Return [x, y] of the center of cell containing provided text 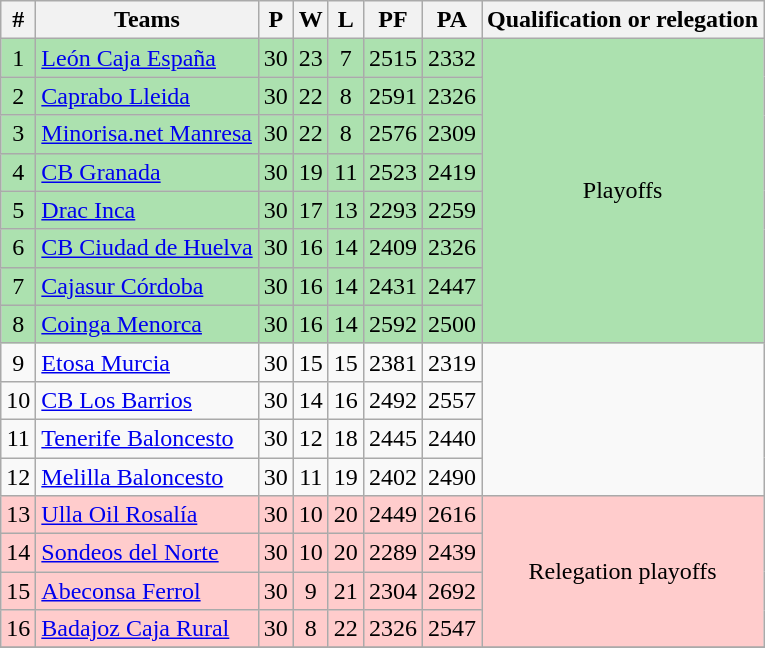
Badajoz Caja Rural [147, 629]
2402 [392, 477]
2409 [392, 248]
2576 [392, 134]
2440 [452, 438]
2692 [452, 591]
CB Ciudad de Huelva [147, 248]
# [18, 20]
2547 [452, 629]
2592 [392, 324]
W [310, 20]
Ulla Oil Rosalía [147, 515]
2515 [392, 58]
León Caja España [147, 58]
2309 [452, 134]
2490 [452, 477]
2500 [452, 324]
CB Granada [147, 172]
23 [310, 58]
PA [452, 20]
5 [18, 210]
Drac Inca [147, 210]
P [276, 20]
6 [18, 248]
Teams [147, 20]
4 [18, 172]
Sondeos del Norte [147, 553]
Abeconsa Ferrol [147, 591]
17 [310, 210]
2289 [392, 553]
2445 [392, 438]
1 [18, 58]
21 [346, 591]
L [346, 20]
CB Los Barrios [147, 400]
2557 [452, 400]
Coinga Menorca [147, 324]
2523 [392, 172]
2304 [392, 591]
2381 [392, 362]
18 [346, 438]
Qualification or relegation [623, 20]
2332 [452, 58]
Playoffs [623, 191]
2319 [452, 362]
Cajasur Córdoba [147, 286]
2431 [392, 286]
2591 [392, 96]
2492 [392, 400]
2447 [452, 286]
2419 [452, 172]
2293 [392, 210]
Etosa Murcia [147, 362]
2 [18, 96]
2439 [452, 553]
Melilla Baloncesto [147, 477]
Tenerife Baloncesto [147, 438]
Minorisa.net Manresa [147, 134]
PF [392, 20]
2259 [452, 210]
Caprabo Lleida [147, 96]
2616 [452, 515]
2449 [392, 515]
Relegation playoffs [623, 572]
3 [18, 134]
